For the text-containing cell, return its midpoint in (X, Y) coordinate format. 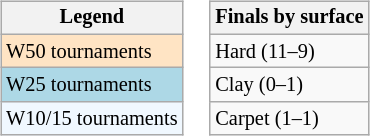
Legend (92, 18)
W25 tournaments (92, 85)
Finals by surface (289, 18)
Carpet (1–1) (289, 119)
W10/15 tournaments (92, 119)
Hard (11–9) (289, 51)
Clay (0–1) (289, 85)
W50 tournaments (92, 51)
